Provide the [X, Y] coordinate of the cell's center where the given text is located.  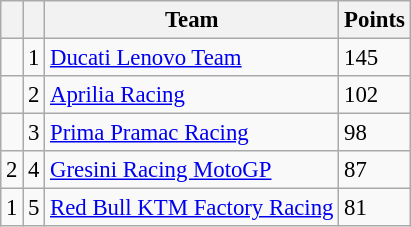
Prima Pramac Racing [192, 133]
Red Bull KTM Factory Racing [192, 208]
Team [192, 20]
Gresini Racing MotoGP [192, 170]
Ducati Lenovo Team [192, 58]
Aprilia Racing [192, 95]
145 [374, 58]
102 [374, 95]
98 [374, 133]
5 [34, 208]
3 [34, 133]
4 [34, 170]
Points [374, 20]
87 [374, 170]
81 [374, 208]
